Capture the cell that displays the provided text and extract its (X, Y) central coordinate. 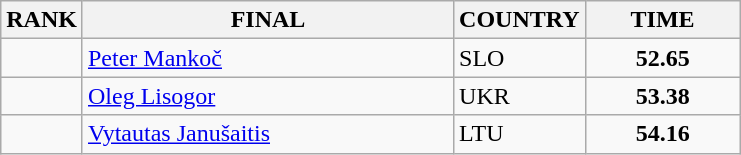
Peter Mankoč (268, 58)
TIME (662, 20)
Vytautas Janušaitis (268, 134)
53.38 (662, 96)
RANK (42, 20)
54.16 (662, 134)
52.65 (662, 58)
LTU (520, 134)
Oleg Lisogor (268, 96)
FINAL (268, 20)
SLO (520, 58)
UKR (520, 96)
COUNTRY (520, 20)
